Return [x, y] of the center of cell containing provided text 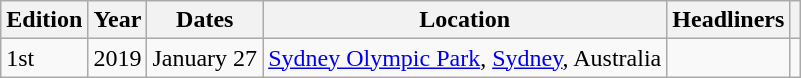
2019 [118, 58]
January 27 [205, 58]
Location [465, 20]
Year [118, 20]
Edition [44, 20]
Dates [205, 20]
Headliners [728, 20]
Sydney Olympic Park, Sydney, Australia [465, 58]
1st [44, 58]
